Scan for the cell matching the given text and deliver its [X, Y] coordinate at center. 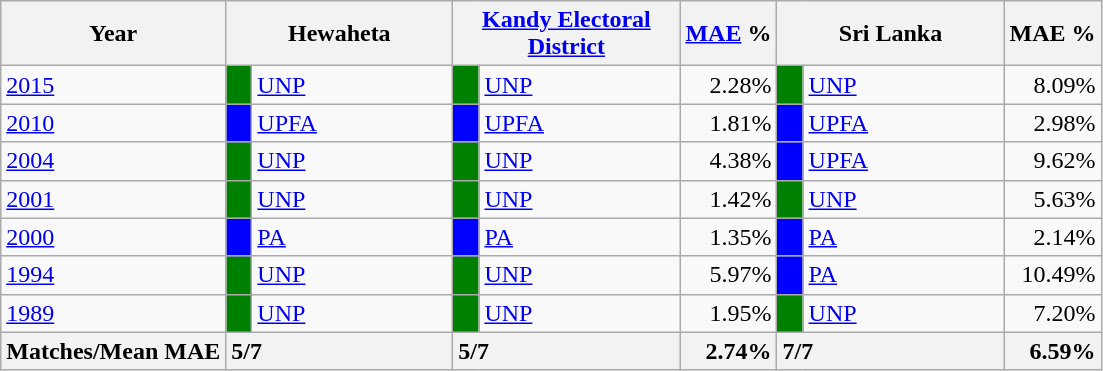
2000 [114, 237]
2001 [114, 199]
1.35% [728, 237]
1.95% [728, 313]
Hewaheta [340, 34]
Matches/Mean MAE [114, 351]
Year [114, 34]
5.97% [728, 275]
7/7 [890, 351]
2.14% [1052, 237]
Sri Lanka [890, 34]
2004 [114, 161]
8.09% [1052, 85]
9.62% [1052, 161]
2010 [114, 123]
2.98% [1052, 123]
2015 [114, 85]
1.81% [728, 123]
1.42% [728, 199]
5.63% [1052, 199]
1994 [114, 275]
Kandy Electoral District [566, 34]
6.59% [1052, 351]
4.38% [728, 161]
10.49% [1052, 275]
1989 [114, 313]
2.28% [728, 85]
2.74% [728, 351]
7.20% [1052, 313]
